Detect which cell encompasses the target text, then output its [x, y] center coordinate. 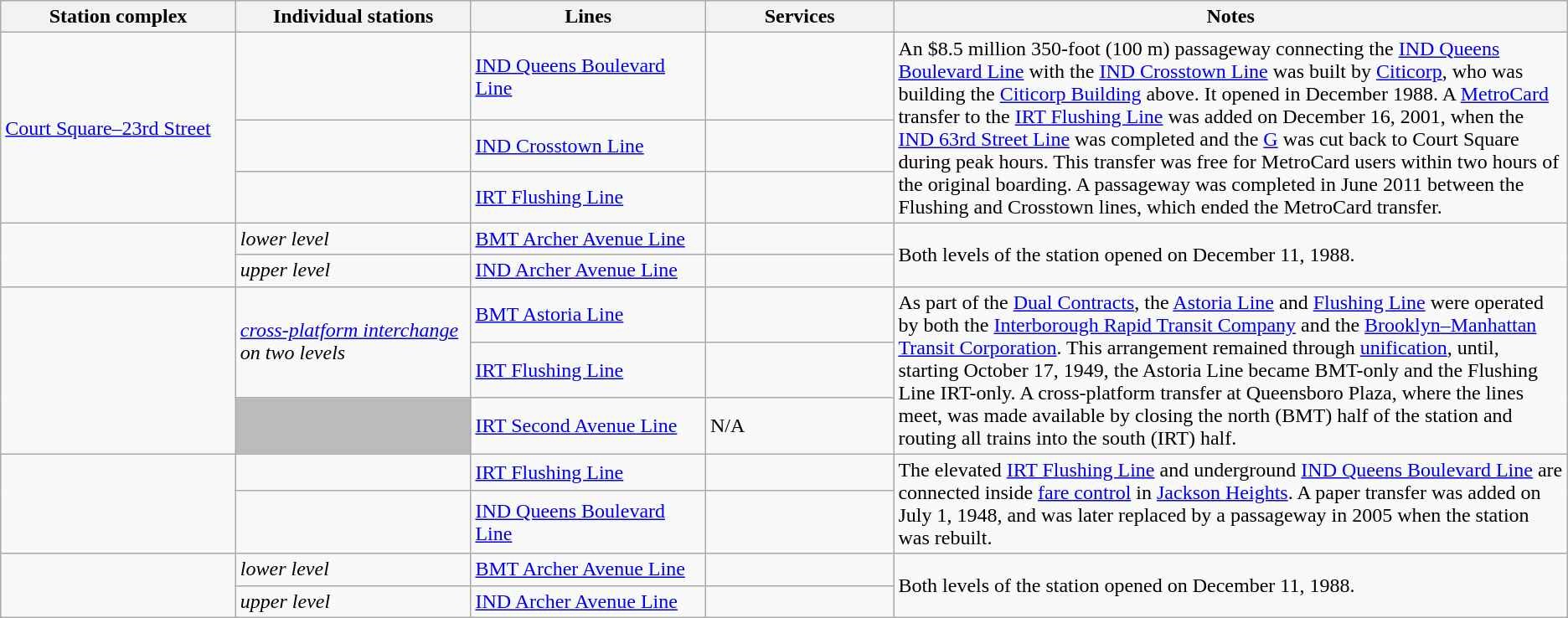
BMT Astoria Line [588, 315]
Lines [588, 17]
IND Crosstown Line [588, 146]
IRT Second Avenue Line [588, 425]
N/A [799, 425]
Notes [1230, 17]
Individual stations [353, 17]
Station complex [119, 17]
Court Square–23rd Street [119, 127]
cross-platform interchange on two levels [353, 342]
Services [799, 17]
